Locate the cell with the specified text and output its [X, Y] center coordinate. 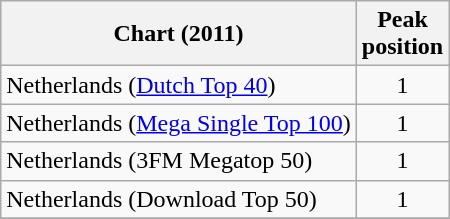
Netherlands (Dutch Top 40) [179, 85]
Chart (2011) [179, 34]
Netherlands (3FM Megatop 50) [179, 161]
Peakposition [402, 34]
Netherlands (Download Top 50) [179, 199]
Netherlands (Mega Single Top 100) [179, 123]
